Detect which cell encompasses the target text, then output its [X, Y] center coordinate. 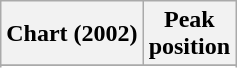
Chart (2002) [72, 34]
Peakposition [189, 34]
